Search for the cell housing the specified text and yield its [X, Y] center coordinate. 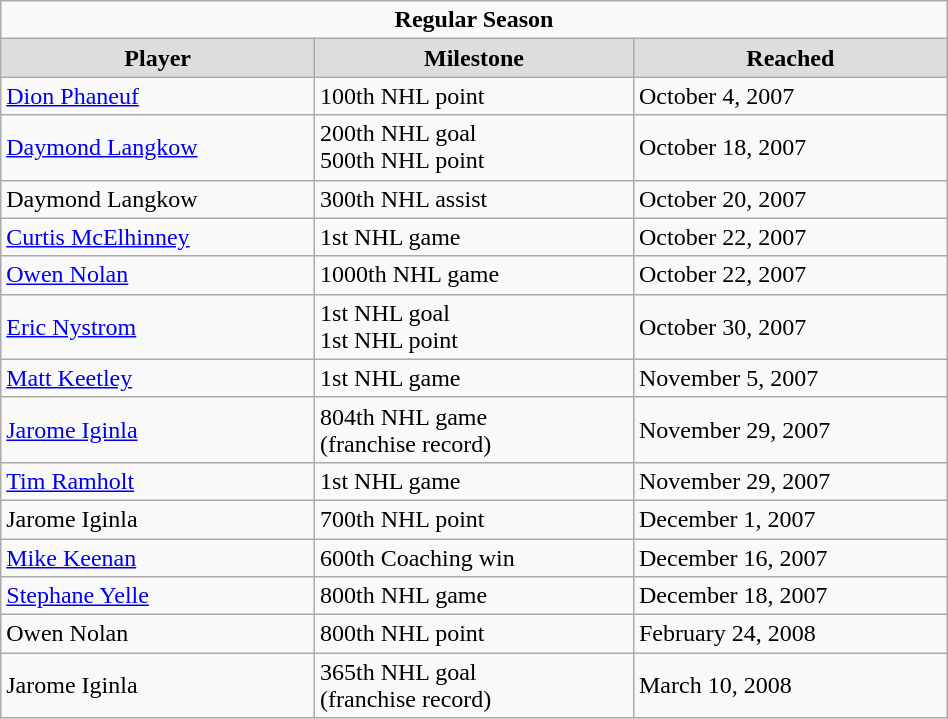
December 1, 2007 [790, 519]
October 4, 2007 [790, 96]
1000th NHL game [474, 275]
December 16, 2007 [790, 557]
800th NHL game [474, 596]
October 18, 2007 [790, 148]
December 18, 2007 [790, 596]
Stephane Yelle [158, 596]
February 24, 2008 [790, 634]
November 5, 2007 [790, 378]
Dion Phaneuf [158, 96]
1st NHL goal1st NHL point [474, 326]
800th NHL point [474, 634]
Curtis McElhinney [158, 237]
365th NHL goal (franchise record) [474, 686]
300th NHL assist [474, 199]
600th Coaching win [474, 557]
804th NHL game(franchise record) [474, 430]
Player [158, 58]
Matt Keetley [158, 378]
100th NHL point [474, 96]
700th NHL point [474, 519]
Eric Nystrom [158, 326]
October 20, 2007 [790, 199]
Regular Season [474, 20]
March 10, 2008 [790, 686]
Tim Ramholt [158, 481]
200th NHL goal500th NHL point [474, 148]
October 30, 2007 [790, 326]
Reached [790, 58]
Mike Keenan [158, 557]
Milestone [474, 58]
